For the text-containing cell, return its midpoint in [X, Y] coordinate format. 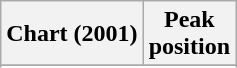
Chart (2001) [72, 34]
Peak position [189, 34]
